Determine the (X, Y) coordinate at the center of the cell enclosing the given text.  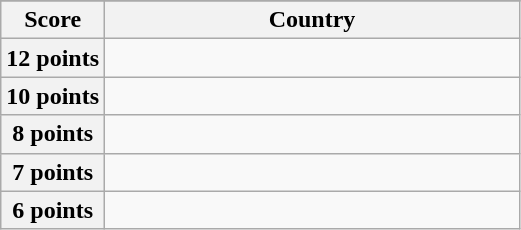
8 points (53, 134)
7 points (53, 172)
6 points (53, 210)
10 points (53, 96)
Country (312, 20)
12 points (53, 58)
Score (53, 20)
